Provide the [X, Y] coordinate of the cell's center where the given text is located.  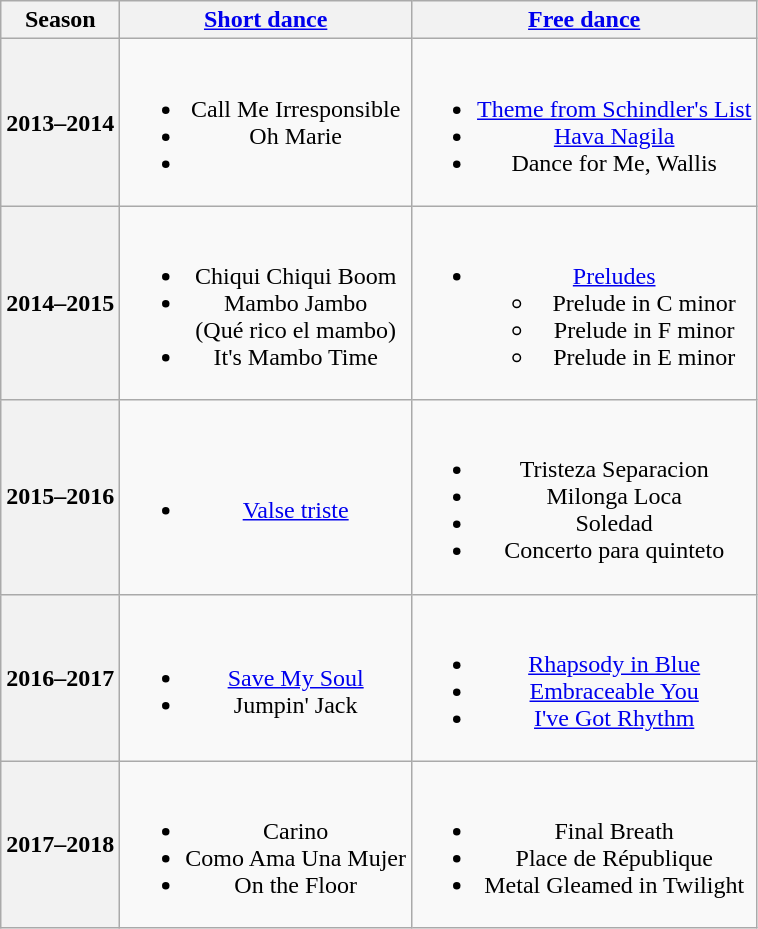
2015–2016 [60, 497]
2013–2014 [60, 122]
Carino Como Ama Una Mujer On the Floor [266, 844]
2016–2017 [60, 678]
Short dance [266, 20]
2014–2015 [60, 303]
Tristeza Separacion Milonga Loca Soledad Concerto para quinteto [584, 497]
Save My Soul Jumpin' Jack [266, 678]
Season [60, 20]
Preludes Prelude in C minorPrelude in F minorPrelude in E minor [584, 303]
Rhapsody in Blue Embraceable You I've Got Rhythm [584, 678]
Final BreathPlace de RépubliqueMetal Gleamed in Twilight [584, 844]
2017–2018 [60, 844]
Chiqui Chiqui Boom Mambo Jambo (Qué rico el mambo) It's Mambo Time [266, 303]
Theme from Schindler's List Hava Nagila Dance for Me, Wallis [584, 122]
Call Me Irresponsible Oh Marie [266, 122]
Valse triste [266, 497]
Free dance [584, 20]
